Locate the cell with the specified text and output its (X, Y) center coordinate. 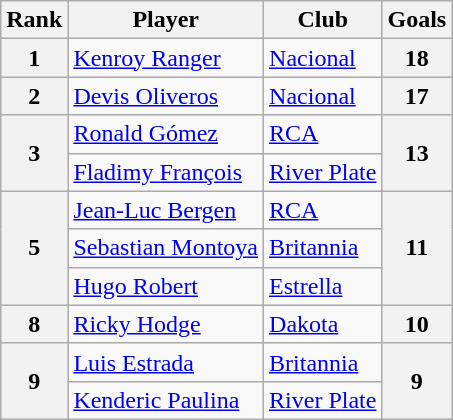
Rank (34, 20)
Goals (417, 20)
11 (417, 248)
Sebastian Montoya (166, 248)
Ricky Hodge (166, 324)
Estrella (323, 286)
Dakota (323, 324)
3 (34, 153)
2 (34, 96)
18 (417, 58)
Devis Oliveros (166, 96)
Kenderic Paulina (166, 400)
5 (34, 248)
Luis Estrada (166, 362)
Club (323, 20)
1 (34, 58)
17 (417, 96)
10 (417, 324)
8 (34, 324)
Fladimy François (166, 172)
Kenroy Ranger (166, 58)
Hugo Robert (166, 286)
13 (417, 153)
Ronald Gómez (166, 134)
Jean-Luc Bergen (166, 210)
Player (166, 20)
